Output the [X, Y] coordinate of the center of the cell containing the given text.  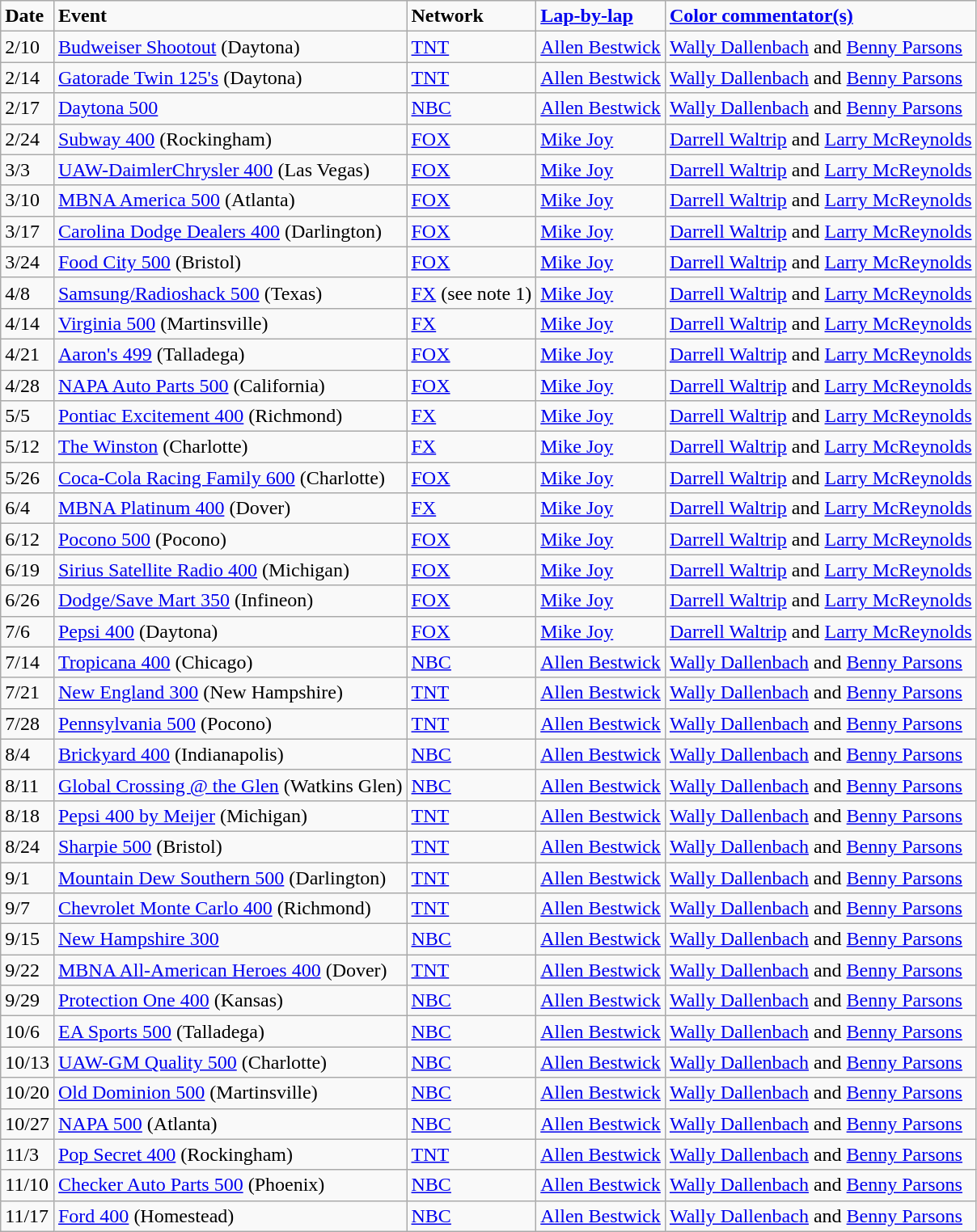
8/18 [27, 816]
6/26 [27, 601]
Coca-Cola Racing Family 600 (Charlotte) [230, 478]
FX (see note 1) [472, 293]
3/17 [27, 231]
New England 300 (New Hampshire) [230, 693]
Gatorade Twin 125's (Daytona) [230, 78]
Mountain Dew Southern 500 (Darlington) [230, 877]
7/6 [27, 631]
3/10 [27, 200]
7/21 [27, 693]
Ford 400 (Homestead) [230, 1216]
Daytona 500 [230, 108]
3/3 [27, 170]
Aaron's 499 (Talladega) [230, 354]
Subway 400 (Rockingham) [230, 139]
Checker Auto Parts 500 (Phoenix) [230, 1185]
MBNA Platinum 400 (Dover) [230, 508]
10/20 [27, 1093]
EA Sports 500 (Talladega) [230, 1032]
Pocono 500 (Pocono) [230, 539]
7/14 [27, 662]
2/24 [27, 139]
Pepsi 400 by Meijer (Michigan) [230, 816]
Carolina Dodge Dealers 400 (Darlington) [230, 231]
Pop Secret 400 (Rockingham) [230, 1154]
New Hampshire 300 [230, 939]
Virginia 500 (Martinsville) [230, 323]
9/29 [27, 1001]
NAPA 500 (Atlanta) [230, 1124]
6/19 [27, 570]
Food City 500 (Bristol) [230, 262]
Color commentator(s) [820, 16]
Network [472, 16]
Tropicana 400 (Chicago) [230, 662]
Global Crossing @ the Glen (Watkins Glen) [230, 785]
Budweiser Shootout (Daytona) [230, 47]
Lap-by-lap [601, 16]
2/14 [27, 78]
6/4 [27, 508]
4/28 [27, 386]
9/7 [27, 909]
Old Dominion 500 (Martinsville) [230, 1093]
4/21 [27, 354]
MBNA America 500 (Atlanta) [230, 200]
Sirius Satellite Radio 400 (Michigan) [230, 570]
Event [230, 16]
Pennsylvania 500 (Pocono) [230, 724]
Date [27, 16]
Dodge/Save Mart 350 (Infineon) [230, 601]
10/6 [27, 1032]
Sharpie 500 (Bristol) [230, 846]
Chevrolet Monte Carlo 400 (Richmond) [230, 909]
9/22 [27, 970]
5/26 [27, 478]
9/15 [27, 939]
4/14 [27, 323]
Samsung/Radioshack 500 (Texas) [230, 293]
10/27 [27, 1124]
6/12 [27, 539]
NAPA Auto Parts 500 (California) [230, 386]
The Winston (Charlotte) [230, 447]
7/28 [27, 724]
Protection One 400 (Kansas) [230, 1001]
5/12 [27, 447]
11/17 [27, 1216]
MBNA All-American Heroes 400 (Dover) [230, 970]
8/11 [27, 785]
Pepsi 400 (Daytona) [230, 631]
UAW-GM Quality 500 (Charlotte) [230, 1062]
3/24 [27, 262]
4/8 [27, 293]
8/4 [27, 754]
Pontiac Excitement 400 (Richmond) [230, 416]
9/1 [27, 877]
5/5 [27, 416]
2/17 [27, 108]
11/10 [27, 1185]
11/3 [27, 1154]
2/10 [27, 47]
8/24 [27, 846]
Brickyard 400 (Indianapolis) [230, 754]
10/13 [27, 1062]
UAW-DaimlerChrysler 400 (Las Vegas) [230, 170]
